Pinpoint the cell where the given text exists, returning its (x, y) midpoint coordinate. 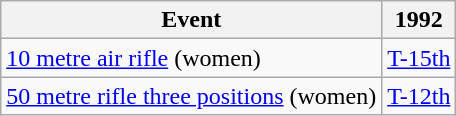
50 metre rifle three positions (women) (192, 96)
Event (192, 20)
1992 (419, 20)
T-15th (419, 58)
T-12th (419, 96)
10 metre air rifle (women) (192, 58)
